Identify which cell holds the provided text, then report its (x, y) central coordinate. 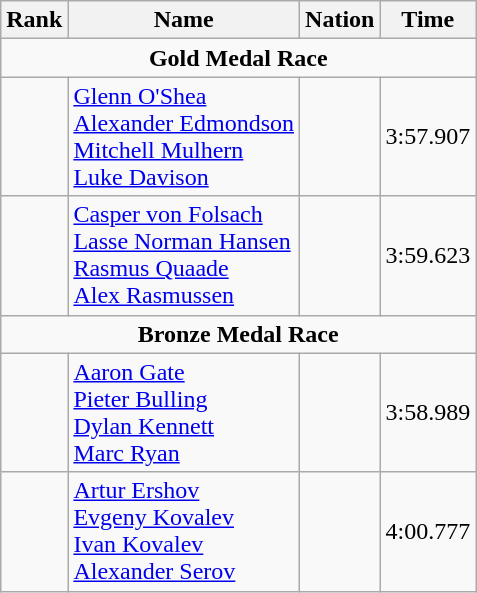
3:58.989 (428, 412)
Bronze Medal Race (238, 334)
Glenn O'SheaAlexander EdmondsonMitchell MulhernLuke Davison (184, 136)
Artur ErshovEvgeny KovalevIvan KovalevAlexander Serov (184, 532)
Nation (340, 20)
Gold Medal Race (238, 58)
3:59.623 (428, 256)
3:57.907 (428, 136)
Aaron GatePieter BullingDylan KennettMarc Ryan (184, 412)
Rank (34, 20)
Casper von FolsachLasse Norman HansenRasmus QuaadeAlex Rasmussen (184, 256)
Time (428, 20)
4:00.777 (428, 532)
Name (184, 20)
